From the cell containing the given text, extract its center point as [X, Y] coordinate. 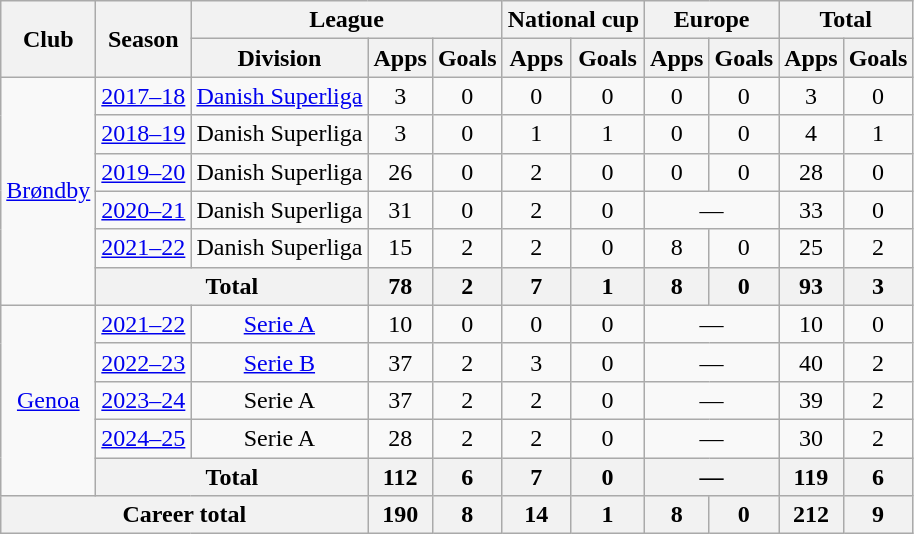
4 [811, 134]
78 [400, 286]
2017–18 [144, 96]
9 [878, 515]
190 [400, 515]
Club [48, 39]
Division [280, 58]
Serie B [280, 362]
39 [811, 400]
33 [811, 210]
112 [400, 477]
2023–24 [144, 400]
2022–23 [144, 362]
League [346, 20]
93 [811, 286]
26 [400, 172]
2019–20 [144, 172]
2020–21 [144, 210]
Brøndby [48, 191]
Career total [184, 515]
Europe [712, 20]
119 [811, 477]
212 [811, 515]
Genoa [48, 400]
14 [536, 515]
40 [811, 362]
25 [811, 248]
2024–25 [144, 438]
15 [400, 248]
Season [144, 39]
31 [400, 210]
30 [811, 438]
2018–19 [144, 134]
National cup [573, 20]
